Provide the [x, y] coordinate of the cell's center where the given text is located.  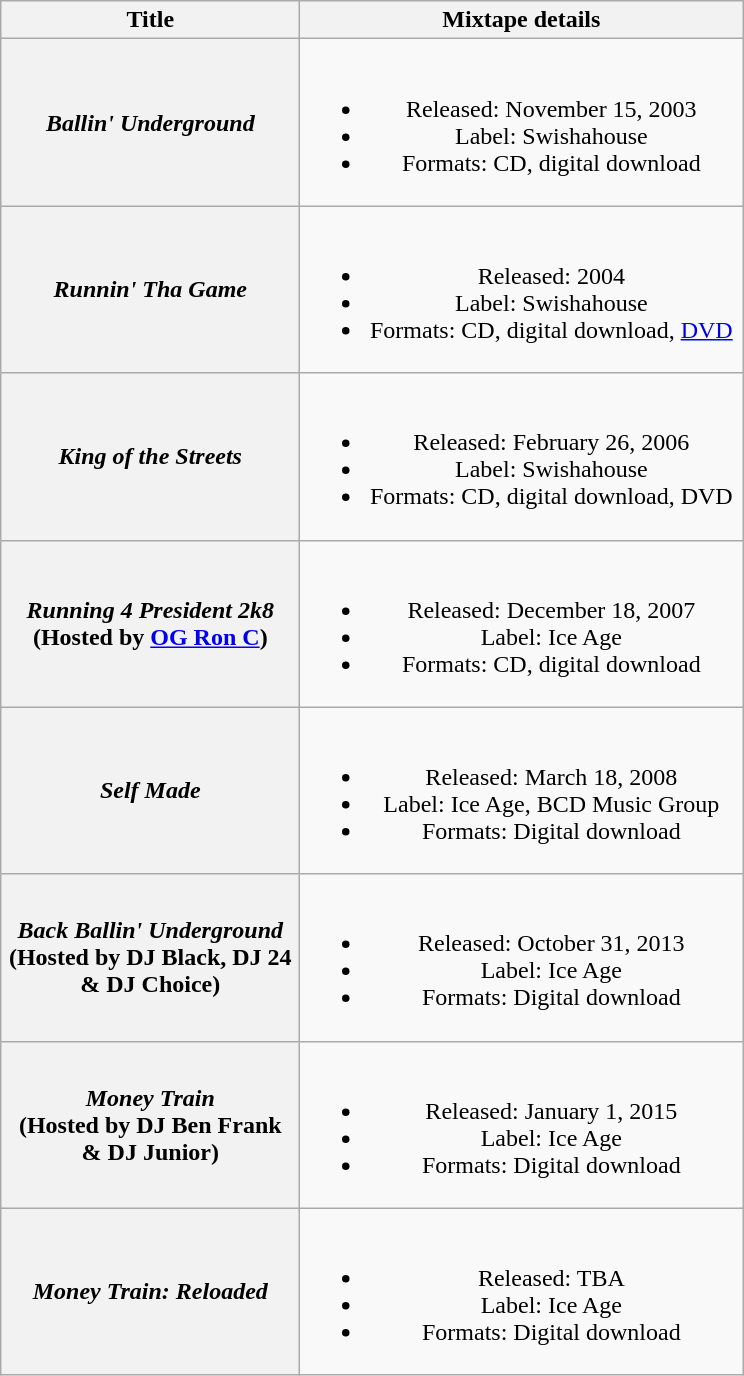
Released: January 1, 2015Label: Ice AgeFormats: Digital download [522, 1124]
Released: February 26, 2006Label: SwishahouseFormats: CD, digital download, DVD [522, 456]
Released: TBALabel: Ice AgeFormats: Digital download [522, 1292]
Released: December 18, 2007Label: Ice AgeFormats: CD, digital download [522, 624]
Title [150, 20]
Self Made [150, 790]
Mixtape details [522, 20]
Running 4 President 2k8(Hosted by OG Ron C) [150, 624]
Released: October 31, 2013Label: Ice AgeFormats: Digital download [522, 958]
Released: November 15, 2003Label: SwishahouseFormats: CD, digital download [522, 122]
Released: March 18, 2008Label: Ice Age, BCD Music GroupFormats: Digital download [522, 790]
Released: 2004Label: SwishahouseFormats: CD, digital download, DVD [522, 290]
Ballin' Underground [150, 122]
King of the Streets [150, 456]
Money Train: Reloaded [150, 1292]
Back Ballin' Underground(Hosted by DJ Black, DJ 24 & DJ Choice) [150, 958]
Runnin' Tha Game [150, 290]
Money Train(Hosted by DJ Ben Frank & DJ Junior) [150, 1124]
